Return [x, y] of the center of cell containing provided text 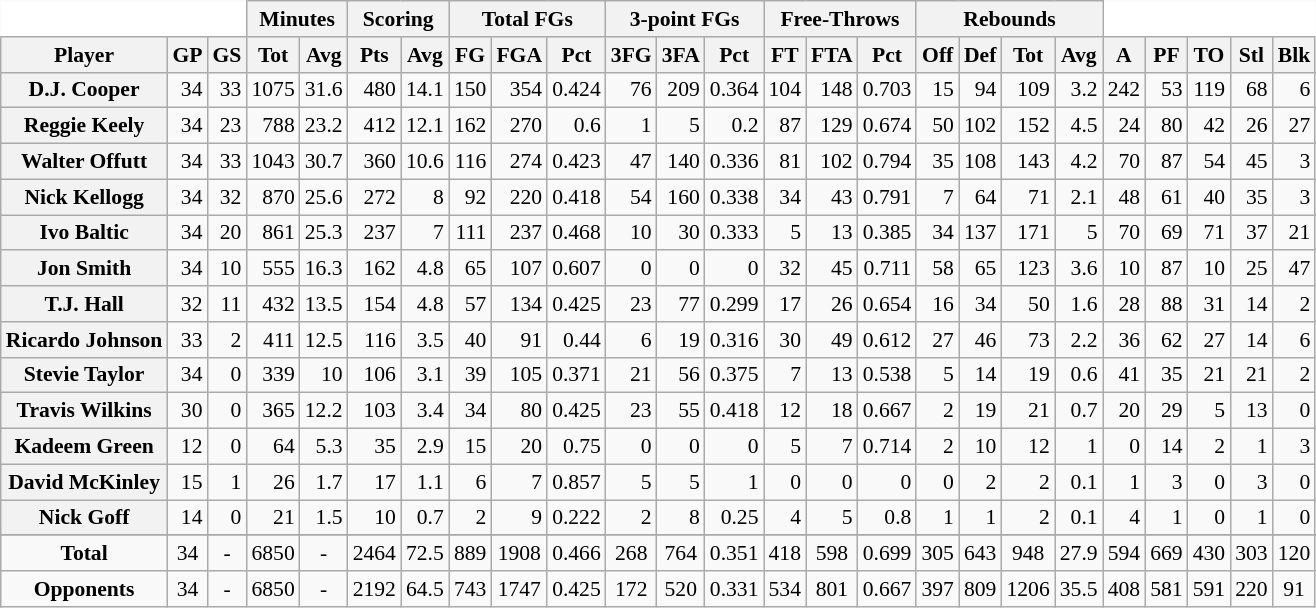
Kadeem Green [84, 447]
3FA [681, 55]
148 [832, 90]
68 [1252, 90]
581 [1166, 589]
Free-Throws [840, 19]
A [1124, 55]
39 [470, 375]
0.336 [734, 162]
T.J. Hall [84, 304]
0.607 [576, 269]
0.791 [888, 197]
274 [519, 162]
Jon Smith [84, 269]
42 [1210, 126]
10.6 [425, 162]
172 [632, 589]
16.3 [324, 269]
889 [470, 554]
129 [832, 126]
3.6 [1079, 269]
11 [228, 304]
411 [272, 340]
Blk [1294, 55]
57 [470, 304]
69 [1166, 233]
2.2 [1079, 340]
Opponents [84, 589]
46 [980, 340]
1206 [1028, 589]
72.5 [425, 554]
43 [832, 197]
272 [374, 197]
13.5 [324, 304]
140 [681, 162]
25.6 [324, 197]
109 [1028, 90]
12.2 [324, 411]
FT [786, 55]
412 [374, 126]
Off [938, 55]
12.1 [425, 126]
0.316 [734, 340]
2192 [374, 589]
FGA [519, 55]
0.612 [888, 340]
0.8 [888, 518]
591 [1210, 589]
0.2 [734, 126]
669 [1166, 554]
31 [1210, 304]
594 [1124, 554]
25.3 [324, 233]
Reggie Keely [84, 126]
160 [681, 197]
4.5 [1079, 126]
0.699 [888, 554]
29 [1166, 411]
0.222 [576, 518]
0.44 [576, 340]
111 [470, 233]
64.5 [425, 589]
432 [272, 304]
0.351 [734, 554]
Ivo Baltic [84, 233]
76 [632, 90]
3.2 [1079, 90]
0.331 [734, 589]
49 [832, 340]
3.1 [425, 375]
David McKinley [84, 482]
123 [1028, 269]
Player [84, 55]
3.5 [425, 340]
0.364 [734, 90]
12.5 [324, 340]
209 [681, 90]
24 [1124, 126]
30.7 [324, 162]
0.375 [734, 375]
1.1 [425, 482]
801 [832, 589]
360 [374, 162]
36 [1124, 340]
108 [980, 162]
948 [1028, 554]
809 [980, 589]
3-point FGs [685, 19]
35.5 [1079, 589]
Travis Wilkins [84, 411]
1.5 [324, 518]
154 [374, 304]
555 [272, 269]
788 [272, 126]
2.1 [1079, 197]
643 [980, 554]
0.794 [888, 162]
534 [786, 589]
520 [681, 589]
152 [1028, 126]
GP [187, 55]
0.299 [734, 304]
365 [272, 411]
0.714 [888, 447]
106 [374, 375]
Minutes [296, 19]
0.466 [576, 554]
0.654 [888, 304]
1075 [272, 90]
354 [519, 90]
150 [470, 90]
GS [228, 55]
27.9 [1079, 554]
5.3 [324, 447]
764 [681, 554]
62 [1166, 340]
137 [980, 233]
242 [1124, 90]
53 [1166, 90]
0.674 [888, 126]
Rebounds [1009, 19]
0.338 [734, 197]
0.424 [576, 90]
81 [786, 162]
3FG [632, 55]
4.2 [1079, 162]
0.538 [888, 375]
Stl [1252, 55]
23.2 [324, 126]
418 [786, 554]
88 [1166, 304]
D.J. Cooper [84, 90]
94 [980, 90]
3.4 [425, 411]
0.468 [576, 233]
58 [938, 269]
9 [519, 518]
92 [470, 197]
870 [272, 197]
1043 [272, 162]
339 [272, 375]
0.711 [888, 269]
Stevie Taylor [84, 375]
48 [1124, 197]
61 [1166, 197]
77 [681, 304]
104 [786, 90]
55 [681, 411]
Total FGs [528, 19]
56 [681, 375]
28 [1124, 304]
143 [1028, 162]
134 [519, 304]
FG [470, 55]
Scoring [398, 19]
Def [980, 55]
430 [1210, 554]
FTA [832, 55]
2.9 [425, 447]
171 [1028, 233]
119 [1210, 90]
0.75 [576, 447]
PF [1166, 55]
18 [832, 411]
120 [1294, 554]
Walter Offutt [84, 162]
107 [519, 269]
41 [1124, 375]
397 [938, 589]
Total [84, 554]
0.333 [734, 233]
268 [632, 554]
105 [519, 375]
Pts [374, 55]
861 [272, 233]
1.7 [324, 482]
0.857 [576, 482]
0.423 [576, 162]
480 [374, 90]
Nick Kellogg [84, 197]
1747 [519, 589]
408 [1124, 589]
1908 [519, 554]
25 [1252, 269]
0.25 [734, 518]
0.371 [576, 375]
37 [1252, 233]
0.703 [888, 90]
1.6 [1079, 304]
103 [374, 411]
Nick Goff [84, 518]
0.385 [888, 233]
73 [1028, 340]
303 [1252, 554]
598 [832, 554]
14.1 [425, 90]
2464 [374, 554]
Ricardo Johnson [84, 340]
305 [938, 554]
270 [519, 126]
31.6 [324, 90]
16 [938, 304]
TO [1210, 55]
743 [470, 589]
